From the cell containing the given text, extract its center point as (X, Y) coordinate. 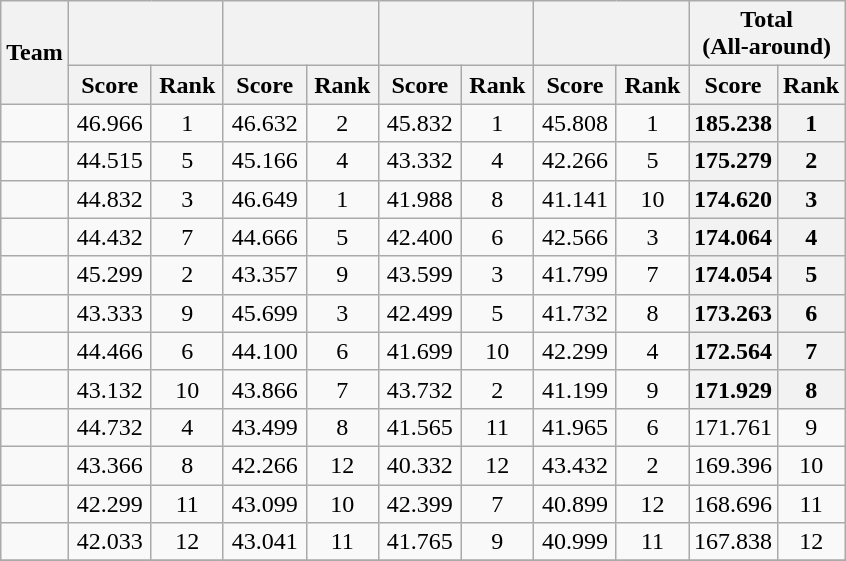
41.765 (420, 542)
44.732 (110, 427)
42.399 (420, 503)
171.929 (734, 389)
168.696 (734, 503)
41.988 (420, 199)
46.632 (264, 123)
41.199 (574, 389)
43.332 (420, 161)
46.649 (264, 199)
43.333 (110, 313)
174.064 (734, 237)
43.366 (110, 465)
41.565 (420, 427)
43.099 (264, 503)
42.400 (420, 237)
43.041 (264, 542)
46.966 (110, 123)
42.033 (110, 542)
45.299 (110, 275)
40.999 (574, 542)
Team (35, 52)
169.396 (734, 465)
43.866 (264, 389)
45.832 (420, 123)
44.515 (110, 161)
43.357 (264, 275)
172.564 (734, 351)
171.761 (734, 427)
40.899 (574, 503)
40.332 (420, 465)
43.499 (264, 427)
41.141 (574, 199)
174.620 (734, 199)
174.054 (734, 275)
167.838 (734, 542)
42.566 (574, 237)
45.699 (264, 313)
43.732 (420, 389)
45.808 (574, 123)
175.279 (734, 161)
44.466 (110, 351)
44.832 (110, 199)
44.100 (264, 351)
41.799 (574, 275)
41.965 (574, 427)
43.599 (420, 275)
173.263 (734, 313)
44.432 (110, 237)
185.238 (734, 123)
41.732 (574, 313)
43.132 (110, 389)
45.166 (264, 161)
43.432 (574, 465)
Total(All-around) (767, 34)
41.699 (420, 351)
44.666 (264, 237)
42.499 (420, 313)
